Scan for the cell matching the given text and deliver its [x, y] coordinate at center. 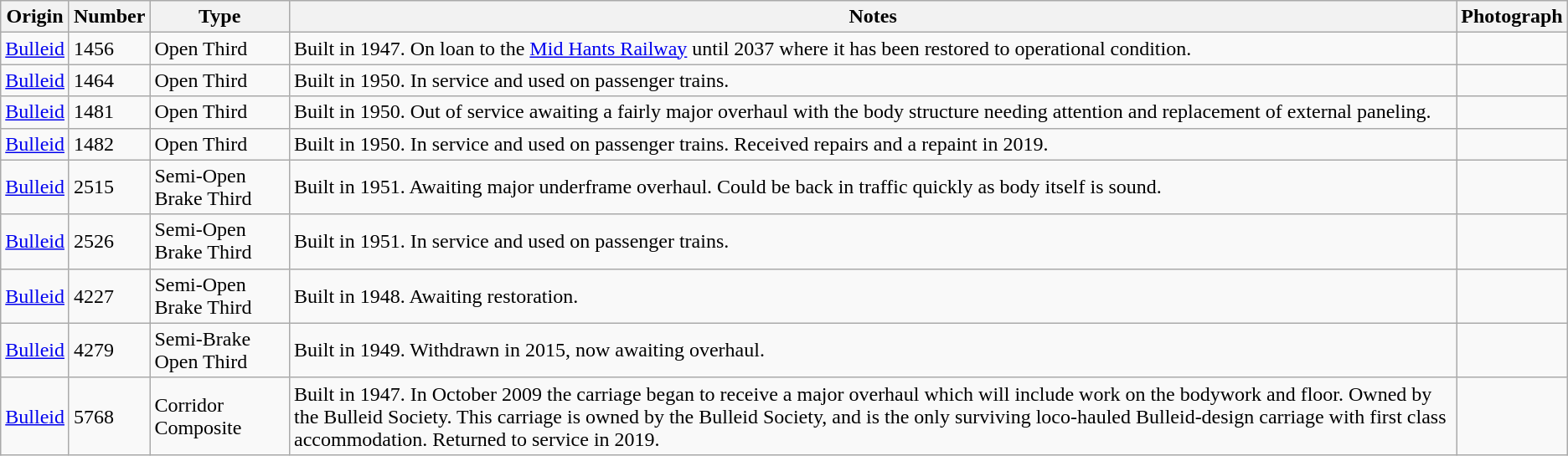
Built in 1951. In service and used on passenger trains. [873, 241]
1481 [109, 112]
1482 [109, 144]
Built in 1950. In service and used on passenger trains. Received repairs and a repaint in 2019. [873, 144]
Built in 1950. In service and used on passenger trains. [873, 80]
Photograph [1512, 17]
4279 [109, 350]
Built in 1950. Out of service awaiting a fairly major overhaul with the body structure needing attention and replacement of external paneling. [873, 112]
2515 [109, 187]
1456 [109, 49]
Corridor Composite [219, 416]
Built in 1951. Awaiting major underframe overhaul. Could be back in traffic quickly as body itself is sound. [873, 187]
Type [219, 17]
Built in 1948. Awaiting restoration. [873, 296]
Built in 1949. Withdrawn in 2015, now awaiting overhaul. [873, 350]
5768 [109, 416]
Number [109, 17]
1464 [109, 80]
Notes [873, 17]
Built in 1947. On loan to the Mid Hants Railway until 2037 where it has been restored to operational condition. [873, 49]
4227 [109, 296]
2526 [109, 241]
Semi-Brake Open Third [219, 350]
Origin [35, 17]
